Extract the (x, y) coordinate from the center of the cell holding the provided text.  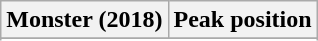
Monster (2018) (84, 20)
Peak position (242, 20)
